Identify which cell holds the provided text, then report its (x, y) central coordinate. 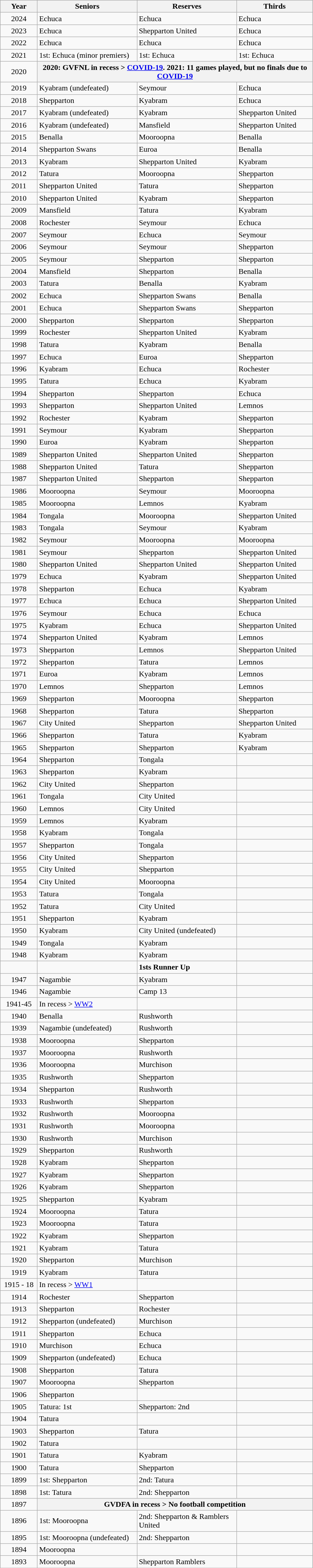
1938 (19, 1040)
Nagambie (undefeated) (87, 1028)
1996 (19, 369)
1987 (19, 479)
Thirds (275, 6)
1948 (19, 955)
1995 (19, 381)
1997 (19, 357)
1936 (19, 1065)
City United (undefeated) (187, 930)
1970 (19, 686)
1988 (19, 467)
1999 (19, 332)
Shepparton: 2nd (187, 1407)
1912 (19, 1321)
2018 (19, 100)
1915 - 18 (19, 1284)
2015 (19, 137)
2001 (19, 308)
1957 (19, 845)
1990 (19, 442)
1951 (19, 918)
1956 (19, 857)
2024 (19, 19)
1953 (19, 894)
2014 (19, 149)
1960 (19, 809)
1st: Tatura (87, 1492)
1905 (19, 1407)
2020 (19, 72)
2011 (19, 186)
1st: Echuca (minor premiers) (87, 55)
GVDFA in recess > No football competition (175, 1504)
1937 (19, 1053)
1921 (19, 1248)
Seniors (87, 6)
2006 (19, 247)
1961 (19, 796)
1968 (19, 711)
1954 (19, 882)
1935 (19, 1077)
1962 (19, 784)
1971 (19, 674)
1898 (19, 1492)
1933 (19, 1101)
1924 (19, 1211)
2009 (19, 210)
1986 (19, 491)
2nd: Tatura (187, 1480)
1985 (19, 503)
1925 (19, 1199)
1893 (19, 1562)
2020: GVFNL in recess > COVID-19. 2021: 11 games played, but no finals due to COVID-19 (175, 72)
Tatura: 1st (87, 1407)
1903 (19, 1431)
1911 (19, 1333)
1977 (19, 601)
1913 (19, 1309)
1984 (19, 515)
1965 (19, 748)
1974 (19, 638)
1930 (19, 1138)
1980 (19, 564)
1940 (19, 1016)
2003 (19, 284)
1994 (19, 394)
1927 (19, 1175)
1989 (19, 454)
1979 (19, 577)
2016 (19, 125)
1946 (19, 992)
2010 (19, 198)
1899 (19, 1480)
1976 (19, 613)
1910 (19, 1346)
1973 (19, 650)
2nd: Shepparton & Ramblers United (187, 1521)
2007 (19, 235)
1929 (19, 1150)
1969 (19, 699)
1922 (19, 1236)
1958 (19, 833)
1991 (19, 430)
1963 (19, 772)
1964 (19, 760)
1952 (19, 906)
1975 (19, 625)
1981 (19, 552)
2023 (19, 31)
1895 (19, 1537)
1931 (19, 1126)
1896 (19, 1521)
2000 (19, 320)
1923 (19, 1224)
1909 (19, 1358)
1914 (19, 1297)
2004 (19, 271)
1919 (19, 1272)
Shepparton Ramblers (187, 1562)
2012 (19, 174)
1926 (19, 1187)
1920 (19, 1260)
1966 (19, 735)
2022 (19, 43)
Year (19, 6)
1902 (19, 1443)
1959 (19, 821)
1949 (19, 943)
1993 (19, 406)
1983 (19, 528)
1st: Mooroopna (undefeated) (87, 1537)
2002 (19, 296)
2021 (19, 55)
1939 (19, 1028)
1947 (19, 979)
1932 (19, 1114)
2005 (19, 259)
Reserves (187, 6)
1897 (19, 1504)
1906 (19, 1394)
1982 (19, 540)
1978 (19, 589)
1950 (19, 930)
1972 (19, 662)
1st: Shepparton (87, 1480)
2008 (19, 223)
In recess > WW1 (87, 1284)
1894 (19, 1550)
1928 (19, 1163)
1955 (19, 869)
1900 (19, 1468)
1967 (19, 723)
1908 (19, 1370)
1907 (19, 1382)
1sts Runner Up (187, 967)
1st: Mooroopna (87, 1521)
1901 (19, 1455)
Camp 13 (187, 992)
1904 (19, 1419)
1992 (19, 418)
2019 (19, 88)
1998 (19, 344)
2017 (19, 113)
In recess > WW2 (87, 1004)
2013 (19, 161)
1941-45 (19, 1004)
1934 (19, 1089)
